From the cell containing the given text, extract its center point as [x, y] coordinate. 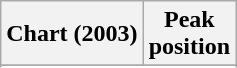
Peakposition [189, 34]
Chart (2003) [72, 34]
